For the text-containing cell, return its midpoint in (x, y) coordinate format. 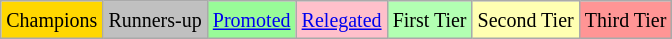
Runners-up (155, 20)
Relegated (342, 20)
First Tier (430, 20)
Promoted (252, 20)
Second Tier (526, 20)
Third Tier (626, 20)
Champions (52, 20)
